Capture the cell that displays the provided text and extract its [X, Y] central coordinate. 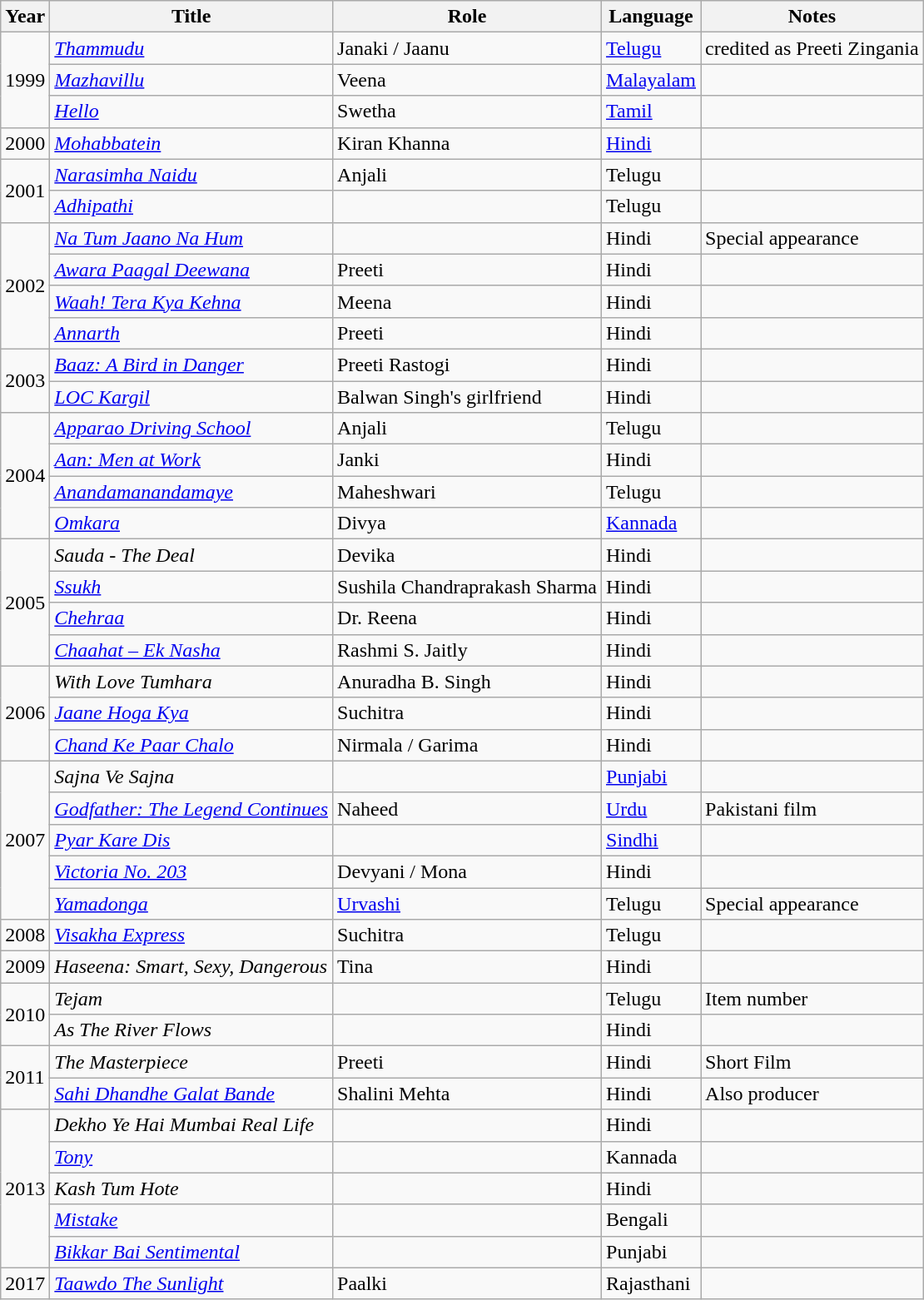
Sauda - The Deal [191, 555]
Tony [191, 1157]
Language [651, 17]
Devika [468, 555]
Thammudu [191, 48]
Devyani / Mona [468, 871]
Mohabbatein [191, 143]
Kiran Khanna [468, 143]
Haseena: Smart, Sexy, Dangerous [191, 967]
Baaz: A Bird in Danger [191, 365]
Hello [191, 112]
Godfather: The Legend Continues [191, 808]
The Masterpiece [191, 1062]
Mistake [191, 1220]
Also producer [812, 1094]
With Love Tumhara [191, 682]
Awara Paagal Deewana [191, 270]
2002 [25, 285]
2005 [25, 603]
Anandamanandamaye [191, 492]
Paalki [468, 1283]
2008 [25, 935]
Yamadonga [191, 903]
Sajna Ve Sajna [191, 777]
Visakha Express [191, 935]
2007 [25, 840]
Swetha [468, 112]
Shalini Mehta [468, 1094]
Tamil [651, 112]
2013 [25, 1188]
2009 [25, 967]
Title [191, 17]
Apparao Driving School [191, 429]
Bengali [651, 1220]
Divya [468, 523]
2004 [25, 476]
Aan: Men at Work [191, 460]
Anuradha B. Singh [468, 682]
Year [25, 17]
1999 [25, 80]
2006 [25, 713]
Pyar Kare Dis [191, 840]
Urvashi [468, 903]
2001 [25, 191]
2011 [25, 1078]
Dekho Ye Hai Mumbai Real Life [191, 1125]
Na Tum Jaano Na Hum [191, 238]
Short Film [812, 1062]
Ssukh [191, 587]
Victoria No. 203 [191, 871]
Urdu [651, 808]
Role [468, 17]
Pakistani film [812, 808]
2017 [25, 1283]
Kash Tum Hote [191, 1188]
Tina [468, 967]
Chehraa [191, 618]
Omkara [191, 523]
Narasimha Naidu [191, 175]
Jaane Hoga Kya [191, 713]
Janki [468, 460]
Mazhavillu [191, 80]
Tejam [191, 999]
Item number [812, 999]
2000 [25, 143]
Notes [812, 17]
Sushila Chandraprakash Sharma [468, 587]
Veena [468, 80]
Adhipathi [191, 206]
credited as Preeti Zingania [812, 48]
LOC Kargil [191, 397]
Chand Ke Paar Chalo [191, 745]
Janaki / Jaanu [468, 48]
Malayalam [651, 80]
Meena [468, 301]
Sindhi [651, 840]
2003 [25, 380]
Rajasthani [651, 1283]
Sahi Dhandhe Galat Bande [191, 1094]
2010 [25, 1015]
Chaahat – Ek Nasha [191, 650]
Dr. Reena [468, 618]
Waah! Tera Kya Kehna [191, 301]
Annarth [191, 333]
Rashmi S. Jaitly [468, 650]
Balwan Singh's girlfriend [468, 397]
Maheshwari [468, 492]
Preeti Rastogi [468, 365]
Nirmala / Garima [468, 745]
Naheed [468, 808]
As The River Flows [191, 1030]
Taawdo The Sunlight [191, 1283]
Bikkar Bai Sentimental [191, 1252]
